Capture the cell that displays the provided text and extract its (x, y) central coordinate. 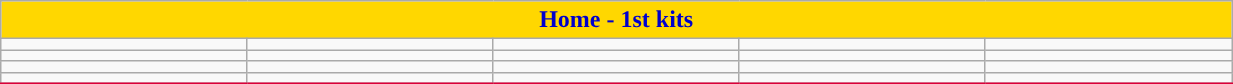
Home - 1st kits (616, 20)
